From the cell containing the given text, extract its center point as (x, y) coordinate. 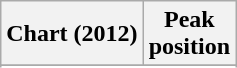
Chart (2012) (72, 34)
Peakposition (189, 34)
